Identify which cell holds the provided text, then report its [X, Y] central coordinate. 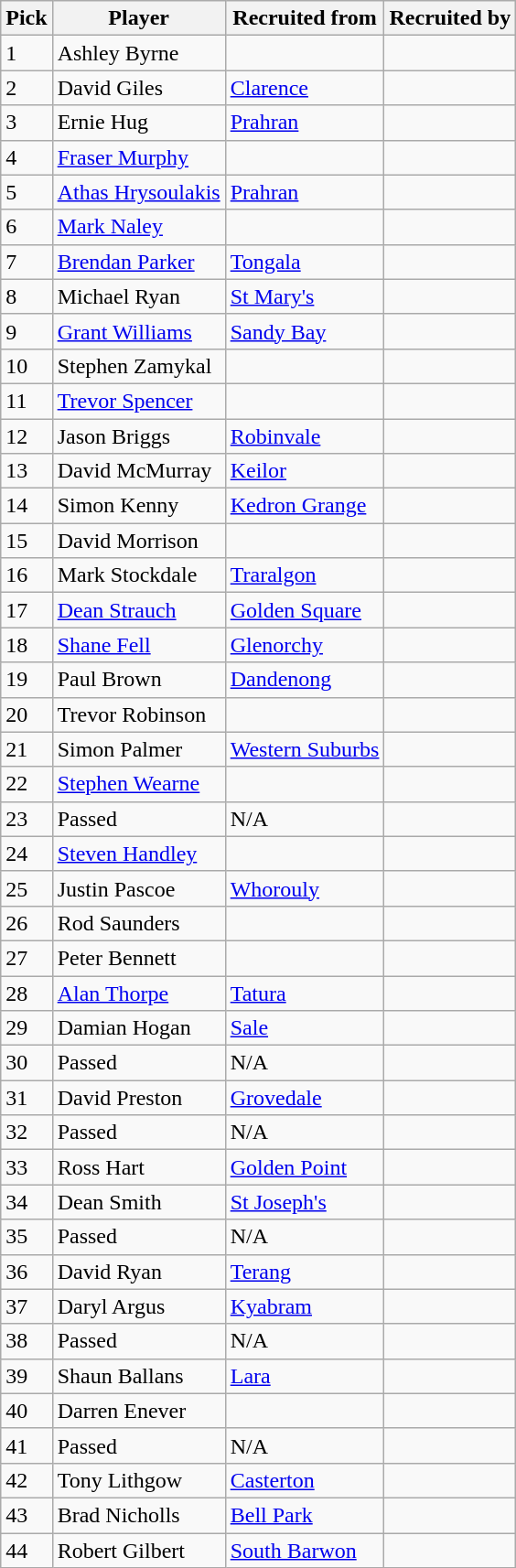
St Mary's [305, 296]
David Ryan [139, 1272]
Alan Thorpe [139, 993]
Shaun Ballans [139, 1376]
15 [27, 541]
David Giles [139, 88]
10 [27, 366]
14 [27, 506]
17 [27, 610]
Recruited from [305, 18]
40 [27, 1411]
Brad Nicholls [139, 1515]
18 [27, 645]
30 [27, 1063]
Robert Gilbert [139, 1551]
13 [27, 471]
Darren Enever [139, 1411]
20 [27, 714]
27 [27, 958]
Whorouly [305, 888]
26 [27, 923]
Steven Handley [139, 854]
Grovedale [305, 1098]
Sandy Bay [305, 331]
34 [27, 1202]
Dean Smith [139, 1202]
Traralgon [305, 575]
44 [27, 1551]
Dean Strauch [139, 610]
Grant Williams [139, 331]
2 [27, 88]
32 [27, 1133]
Glenorchy [305, 645]
Western Suburbs [305, 749]
Keilor [305, 471]
Shane Fell [139, 645]
Ernie Hug [139, 123]
David Morrison [139, 541]
3 [27, 123]
Lara [305, 1376]
Justin Pascoe [139, 888]
Dandenong [305, 680]
1 [27, 53]
Rod Saunders [139, 923]
Simon Palmer [139, 749]
Sale [305, 1028]
Pick [27, 18]
12 [27, 436]
37 [27, 1306]
28 [27, 993]
Trevor Spencer [139, 401]
Terang [305, 1272]
Kedron Grange [305, 506]
22 [27, 784]
16 [27, 575]
Clarence [305, 88]
Ross Hart [139, 1167]
Stephen Zamykal [139, 366]
Recruited by [450, 18]
35 [27, 1237]
8 [27, 296]
24 [27, 854]
Michael Ryan [139, 296]
25 [27, 888]
Fraser Murphy [139, 157]
Damian Hogan [139, 1028]
Trevor Robinson [139, 714]
Golden Point [305, 1167]
Mark Stockdale [139, 575]
Daryl Argus [139, 1306]
Brendan Parker [139, 262]
Tatura [305, 993]
Stephen Wearne [139, 784]
Athas Hrysoulakis [139, 192]
6 [27, 227]
36 [27, 1272]
Kyabram [305, 1306]
21 [27, 749]
Ashley Byrne [139, 53]
South Barwon [305, 1551]
Golden Square [305, 610]
Mark Naley [139, 227]
Casterton [305, 1480]
43 [27, 1515]
9 [27, 331]
31 [27, 1098]
Tony Lithgow [139, 1480]
David Preston [139, 1098]
39 [27, 1376]
23 [27, 819]
Jason Briggs [139, 436]
Bell Park [305, 1515]
19 [27, 680]
33 [27, 1167]
Paul Brown [139, 680]
4 [27, 157]
St Joseph's [305, 1202]
11 [27, 401]
41 [27, 1445]
Simon Kenny [139, 506]
Tongala [305, 262]
38 [27, 1341]
David McMurray [139, 471]
7 [27, 262]
Peter Bennett [139, 958]
42 [27, 1480]
5 [27, 192]
Robinvale [305, 436]
29 [27, 1028]
Player [139, 18]
